For the text-containing cell, return its midpoint in (X, Y) coordinate format. 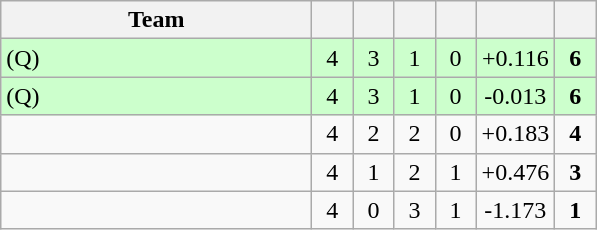
Team (156, 20)
-1.173 (516, 210)
-0.013 (516, 96)
+0.476 (516, 172)
+0.183 (516, 134)
+0.116 (516, 58)
